Determine the (x, y) coordinate at the center of the cell enclosing the given text.  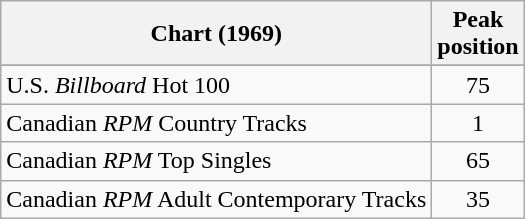
75 (478, 85)
65 (478, 161)
1 (478, 123)
Peakposition (478, 34)
U.S. Billboard Hot 100 (216, 85)
Canadian RPM Top Singles (216, 161)
Canadian RPM Adult Contemporary Tracks (216, 199)
35 (478, 199)
Canadian RPM Country Tracks (216, 123)
Chart (1969) (216, 34)
